Capture the cell that displays the provided text and extract its [x, y] central coordinate. 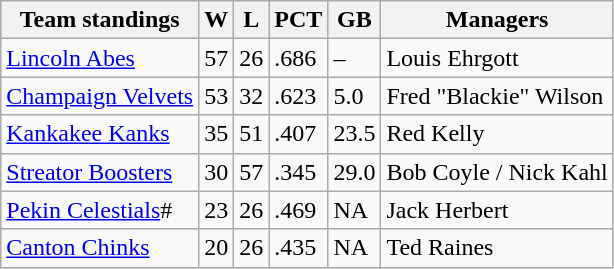
– [354, 58]
Canton Chinks [100, 248]
Kankakee Kanks [100, 134]
Team standings [100, 20]
30 [216, 172]
Red Kelly [497, 134]
51 [252, 134]
20 [216, 248]
W [216, 20]
Louis Ehrgott [497, 58]
32 [252, 96]
GB [354, 20]
.623 [298, 96]
.407 [298, 134]
.345 [298, 172]
Champaign Velvets [100, 96]
.686 [298, 58]
Managers [497, 20]
Streator Boosters [100, 172]
.469 [298, 210]
5.0 [354, 96]
Pekin Celestials# [100, 210]
Jack Herbert [497, 210]
23.5 [354, 134]
.435 [298, 248]
PCT [298, 20]
35 [216, 134]
Ted Raines [497, 248]
23 [216, 210]
L [252, 20]
Fred "Blackie" Wilson [497, 96]
Lincoln Abes [100, 58]
53 [216, 96]
Bob Coyle / Nick Kahl [497, 172]
29.0 [354, 172]
